Find where the given text appears and provide that cell's center as (X, Y) coordinate. 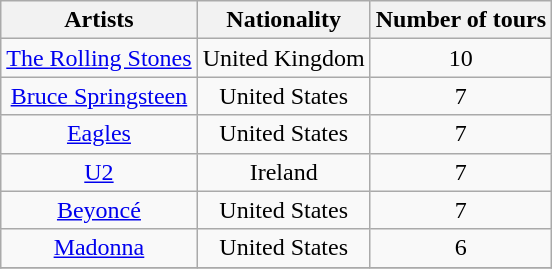
U2 (99, 172)
10 (460, 58)
Beyoncé (99, 210)
Nationality (284, 20)
Eagles (99, 134)
Madonna (99, 248)
The Rolling Stones (99, 58)
Artists (99, 20)
Number of tours (460, 20)
Ireland (284, 172)
6 (460, 248)
Bruce Springsteen (99, 96)
United Kingdom (284, 58)
